Return (X, Y) of the center of cell containing provided text 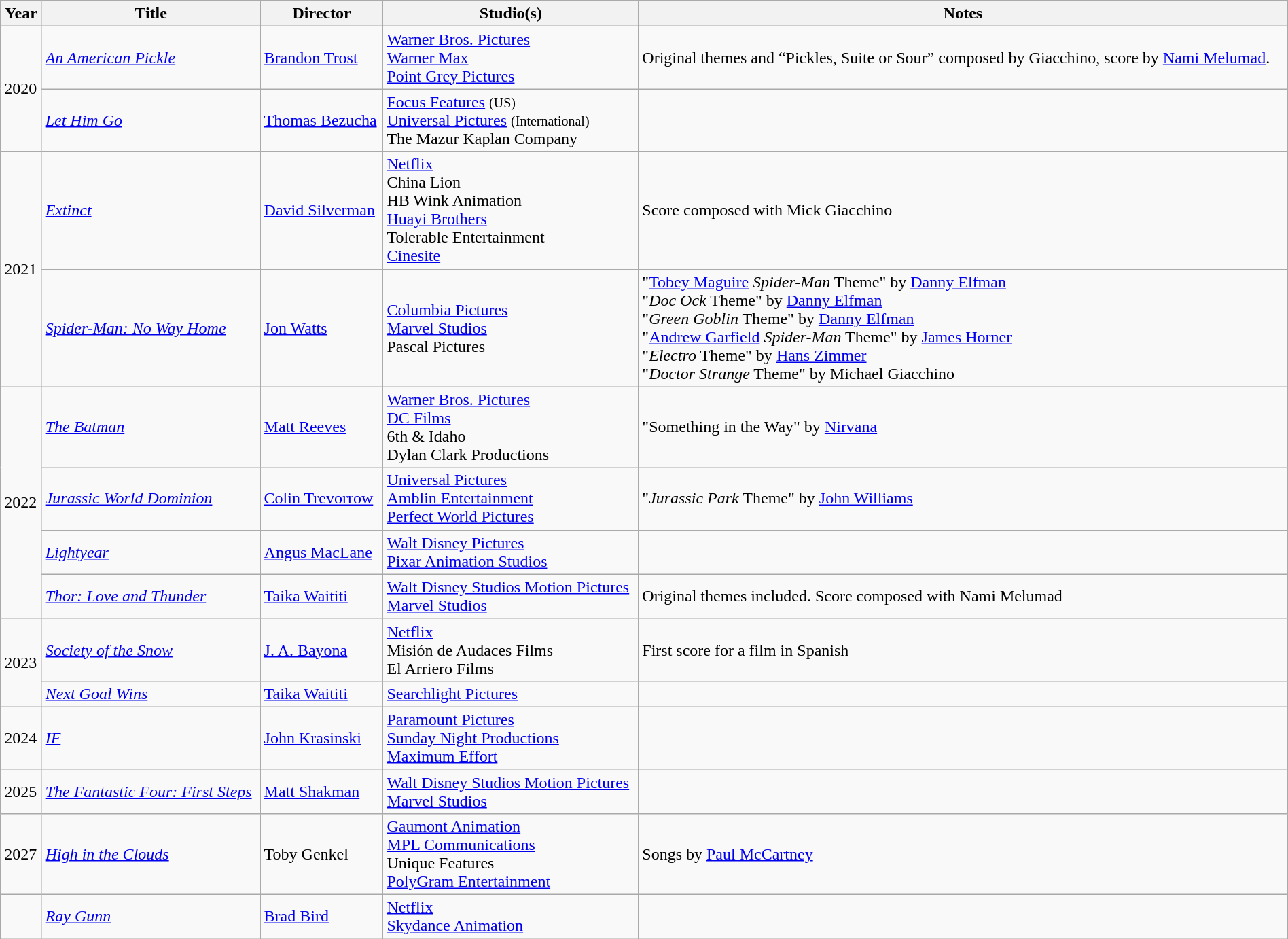
Focus Features (US)Universal Pictures (International)The Mazur Kaplan Company (511, 120)
Society of the Snow (151, 650)
NetflixChina LionHB Wink AnimationHuayi BrothersTolerable EntertainmentCinesite (511, 211)
Paramount PicturesSunday Night ProductionsMaximum Effort (511, 738)
Extinct (151, 211)
John Krasinski (322, 738)
2021 (21, 269)
Toby Genkel (322, 855)
Director (322, 14)
Spider-Man: No Way Home (151, 327)
2024 (21, 738)
High in the Clouds (151, 855)
Universal PicturesAmblin EntertainmentPerfect World Pictures (511, 499)
Original themes and “Pickles, Suite or Sour” composed by Giacchino, score by Nami Melumad. (963, 58)
Notes (963, 14)
Score composed with Mick Giacchino (963, 211)
2020 (21, 89)
Next Goal Wins (151, 694)
Lightyear (151, 552)
Songs by Paul McCartney (963, 855)
Original themes included. Score composed with Nami Melumad (963, 597)
"Jurassic Park Theme" by John Williams (963, 499)
Searchlight Pictures (511, 694)
NetflixMisión de Audaces FilmsEl Arriero Films (511, 650)
J. A. Bayona (322, 650)
"Something in the Way" by Nirvana (963, 427)
Jurassic World Dominion (151, 499)
2023 (21, 662)
An American Pickle (151, 58)
Brandon Trost (322, 58)
Columbia PicturesMarvel StudiosPascal Pictures (511, 327)
Gaumont AnimationMPL CommunicationsUnique FeaturesPolyGram Entertainment (511, 855)
Matt Shakman (322, 791)
Title (151, 14)
David Silverman (322, 211)
Thomas Bezucha (322, 120)
IF (151, 738)
2027 (21, 855)
2025 (21, 791)
Jon Watts (322, 327)
2022 (21, 503)
Warner Bros. PicturesDC Films6th & IdahoDylan Clark Productions (511, 427)
Walt Disney PicturesPixar Animation Studios (511, 552)
Year (21, 14)
Colin Trevorrow (322, 499)
The Fantastic Four: First Steps (151, 791)
Brad Bird (322, 917)
Matt Reeves (322, 427)
First score for a film in Spanish (963, 650)
NetflixSkydance Animation (511, 917)
Let Him Go (151, 120)
Angus MacLane (322, 552)
Warner Bros. PicturesWarner MaxPoint Grey Pictures (511, 58)
The Batman (151, 427)
Ray Gunn (151, 917)
Thor: Love and Thunder (151, 597)
Studio(s) (511, 14)
